Scan for the cell matching the given text and deliver its [x, y] coordinate at center. 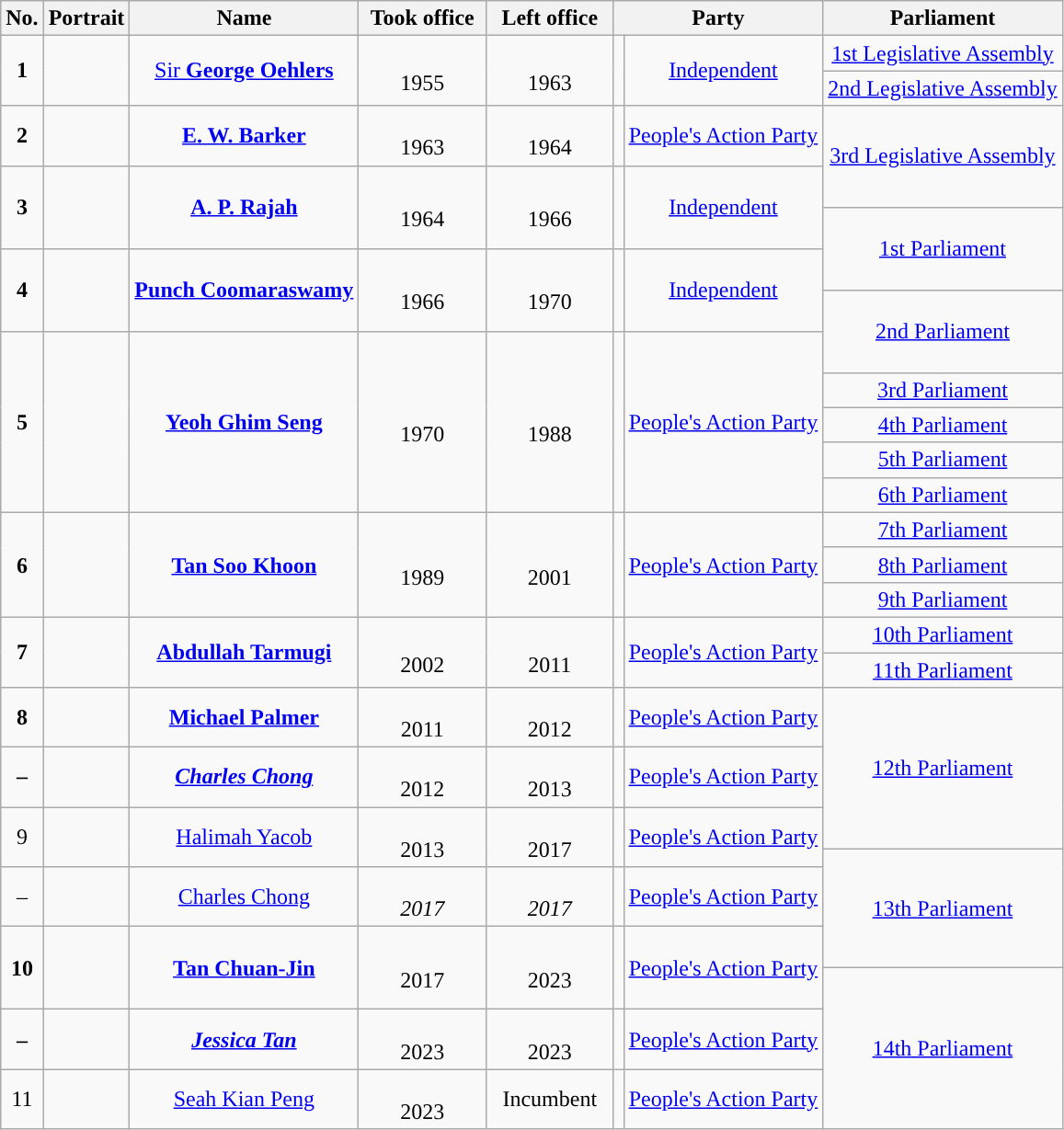
Party [718, 18]
6 [22, 565]
5th Parliament [943, 460]
2nd Parliament [943, 331]
Seah Kian Peng [245, 1100]
Michael Palmer [245, 717]
7 [22, 652]
11th Parliament [943, 670]
3 [22, 207]
8 [22, 717]
Took office [423, 18]
10 [22, 968]
12th Parliament [943, 769]
2002 [423, 652]
9th Parliament [943, 599]
3rd Legislative Assembly [943, 156]
Abdullah Tarmugi [245, 652]
10th Parliament [943, 634]
Name [245, 18]
No. [22, 18]
A. P. Rajah [245, 207]
3rd Parliament [943, 390]
Tan Chuan-Jin [245, 968]
1988 [550, 421]
Sir George Oehlers [245, 71]
Left office [550, 18]
2001 [550, 565]
8th Parliament [943, 565]
Jessica Tan [245, 1039]
2nd Legislative Assembly [943, 88]
1 [22, 71]
Halimah Yacob [245, 837]
4 [22, 290]
13th Parliament [943, 908]
1989 [423, 565]
9 [22, 837]
1st Parliament [943, 248]
1st Legislative Assembly [943, 53]
7th Parliament [943, 530]
Tan Soo Khoon [245, 565]
6th Parliament [943, 495]
14th Parliament [943, 1048]
Incumbent [550, 1100]
Yeoh Ghim Seng [245, 421]
E. W. Barker [245, 136]
1955 [423, 71]
5 [22, 421]
11 [22, 1100]
2 [22, 136]
Parliament [943, 18]
Portrait [86, 18]
Punch Coomaraswamy [245, 290]
4th Parliament [943, 425]
